Pinpoint the cell where the given text exists, returning its (x, y) midpoint coordinate. 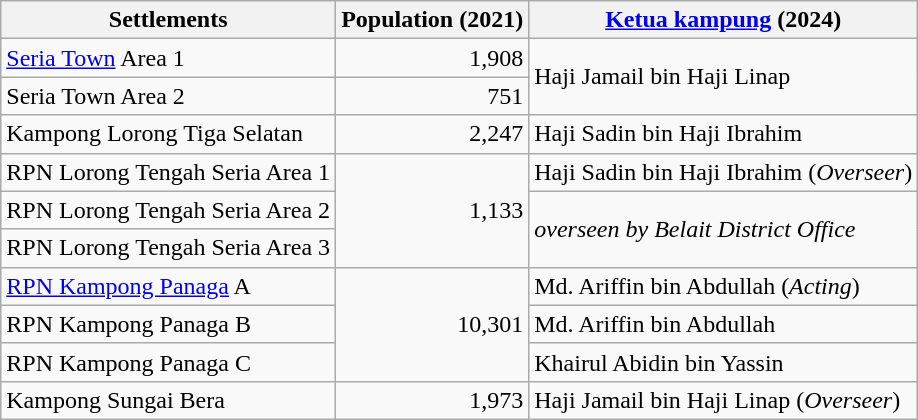
RPN Lorong Tengah Seria Area 2 (168, 210)
Haji Jamail bin Haji Linap (724, 77)
RPN Lorong Tengah Seria Area 1 (168, 172)
2,247 (432, 134)
Haji Sadin bin Haji Ibrahim (Overseer) (724, 172)
1,908 (432, 58)
10,301 (432, 324)
Kampong Sungai Bera (168, 400)
overseen by Belait District Office (724, 229)
Settlements (168, 20)
Population (2021) (432, 20)
RPN Kampong Panaga A (168, 286)
Khairul Abidin bin Yassin (724, 362)
751 (432, 96)
RPN Kampong Panaga B (168, 324)
Seria Town Area 1 (168, 58)
1,133 (432, 210)
Md. Ariffin bin Abdullah (Acting) (724, 286)
RPN Lorong Tengah Seria Area 3 (168, 248)
Seria Town Area 2 (168, 96)
Md. Ariffin bin Abdullah (724, 324)
1,973 (432, 400)
Kampong Lorong Tiga Selatan (168, 134)
Ketua kampung (2024) (724, 20)
RPN Kampong Panaga C (168, 362)
Haji Jamail bin Haji Linap (Overseer) (724, 400)
Haji Sadin bin Haji Ibrahim (724, 134)
